Identify which cell holds the provided text, then report its [X, Y] central coordinate. 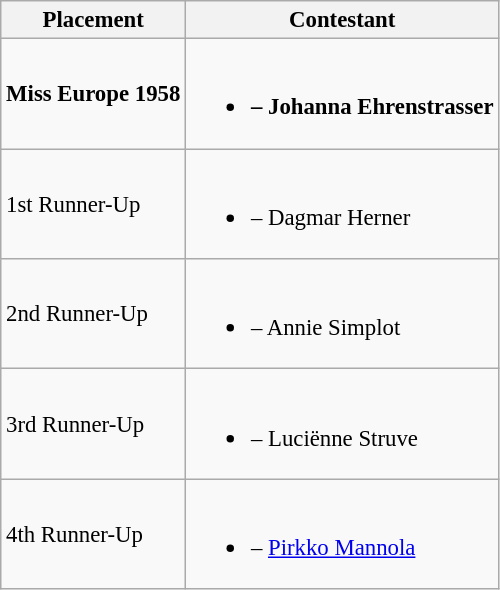
– Luciënne Struve [342, 424]
– Johanna Ehrenstrasser [342, 94]
3rd Runner-Up [94, 424]
4th Runner-Up [94, 534]
– Annie Simplot [342, 314]
– Pirkko Mannola [342, 534]
Contestant [342, 20]
– Dagmar Herner [342, 204]
Miss Europe 1958 [94, 94]
2nd Runner-Up [94, 314]
Placement [94, 20]
1st Runner-Up [94, 204]
